Return [X, Y] of the center of cell containing provided text 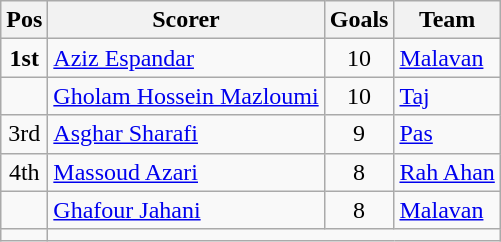
Ghafour Jahani [186, 210]
Rah Ahan [447, 172]
Pas [447, 134]
Asghar Sharafi [186, 134]
Taj [447, 96]
Goals [359, 20]
Pos [24, 20]
Gholam Hossein Mazloumi [186, 96]
9 [359, 134]
3rd [24, 134]
1st [24, 58]
Scorer [186, 20]
Massoud Azari [186, 172]
Aziz Espandar [186, 58]
4th [24, 172]
Team [447, 20]
